Return [x, y] of the center of cell containing provided text 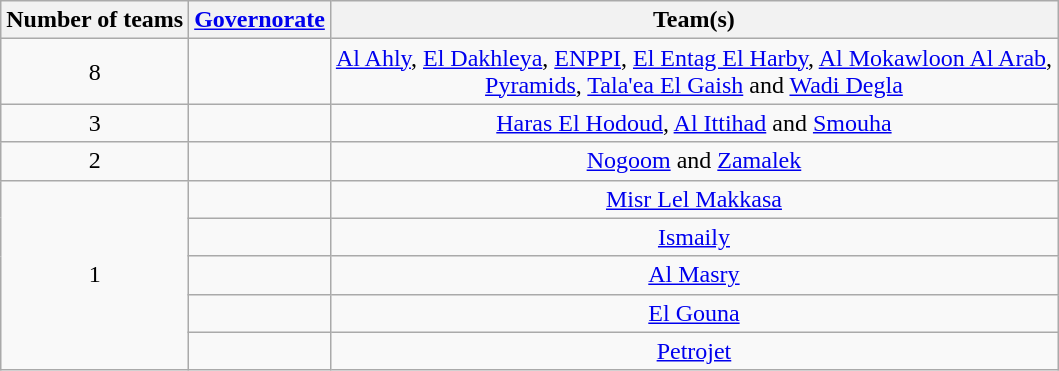
Governorate [260, 20]
Haras El Hodoud, Al Ittihad and Smouha [694, 123]
Al Ahly, El Dakhleya, ENPPI, El Entag El Harby, Al Mokawloon Al Arab,Pyramids, Tala'ea El Gaish and Wadi Degla [694, 72]
8 [95, 72]
Ismaily [694, 237]
Petrojet [694, 351]
Misr Lel Makkasa [694, 199]
Team(s) [694, 20]
1 [95, 275]
3 [95, 123]
Nogoom and Zamalek [694, 161]
2 [95, 161]
El Gouna [694, 313]
Number of teams [95, 20]
Al Masry [694, 275]
